Detect which cell encompasses the target text, then output its [x, y] center coordinate. 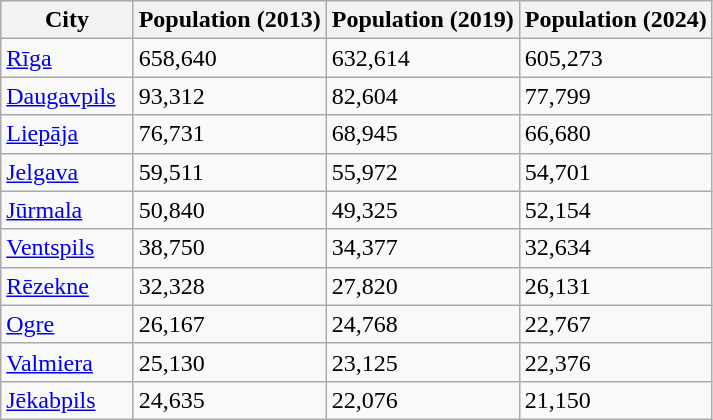
Rēzekne [67, 286]
Ventspils [67, 248]
City [67, 20]
76,731 [230, 134]
32,328 [230, 286]
22,767 [616, 324]
59,511 [230, 172]
Jelgava [67, 172]
93,312 [230, 96]
50,840 [230, 210]
Population (2019) [422, 20]
Daugavpils [67, 96]
38,750 [230, 248]
Liepāja [67, 134]
632,614 [422, 58]
52,154 [616, 210]
21,150 [616, 400]
82,604 [422, 96]
658,640 [230, 58]
22,376 [616, 362]
605,273 [616, 58]
68,945 [422, 134]
24,768 [422, 324]
77,799 [616, 96]
Population (2024) [616, 20]
49,325 [422, 210]
23,125 [422, 362]
25,130 [230, 362]
Valmiera [67, 362]
32,634 [616, 248]
66,680 [616, 134]
Jūrmala [67, 210]
34,377 [422, 248]
55,972 [422, 172]
Ogre [67, 324]
22,076 [422, 400]
24,635 [230, 400]
54,701 [616, 172]
26,167 [230, 324]
Jēkabpils [67, 400]
Population (2013) [230, 20]
Rīga [67, 58]
26,131 [616, 286]
27,820 [422, 286]
